Locate the cell with the specified text and output its (X, Y) center coordinate. 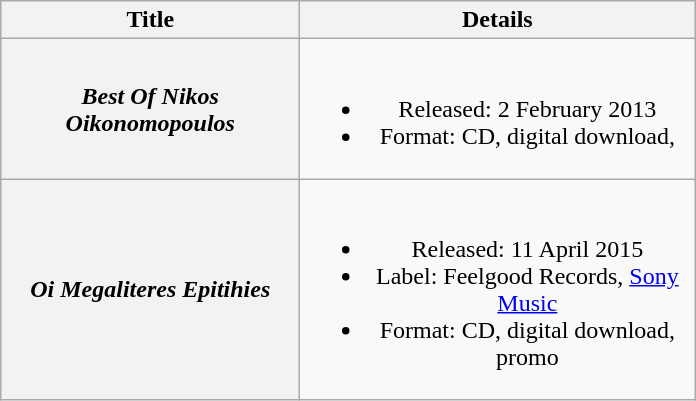
Released: 11 April 2015Label: Feelgood Records, Sony MusicFormat: CD, digital download, promo (498, 290)
Title (150, 20)
Details (498, 20)
Released: 2 February 2013 Format: CD, digital download, (498, 109)
Oi Megaliteres Epitihies (150, 290)
Best Of Nikos Oikonomopoulos (150, 109)
